Provide the (X, Y) coordinate of the cell's center where the given text is located.  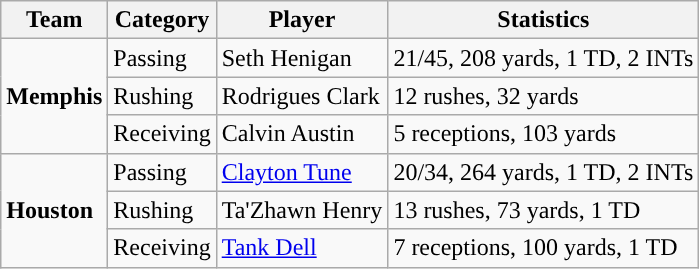
Ta'Zhawn Henry (302, 210)
21/45, 208 yards, 1 TD, 2 INTs (544, 58)
Tank Dell (302, 248)
Team (54, 20)
Calvin Austin (302, 134)
Statistics (544, 20)
13 rushes, 73 yards, 1 TD (544, 210)
7 receptions, 100 yards, 1 TD (544, 248)
Category (162, 20)
Player (302, 20)
Seth Henigan (302, 58)
Memphis (54, 96)
20/34, 264 yards, 1 TD, 2 INTs (544, 172)
Houston (54, 210)
12 rushes, 32 yards (544, 96)
Rodrigues Clark (302, 96)
Clayton Tune (302, 172)
5 receptions, 103 yards (544, 134)
